Search for the cell housing the specified text and yield its [x, y] center coordinate. 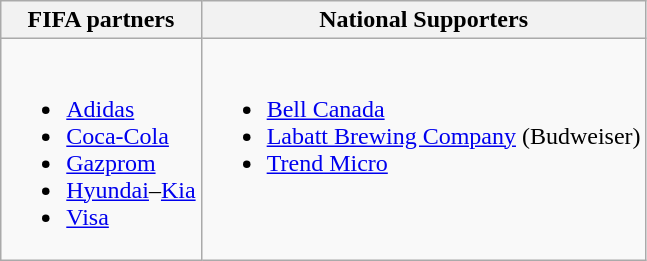
National Supporters [424, 20]
FIFA partners [101, 20]
AdidasCoca-ColaGazpromHyundai–KiaVisa [101, 150]
Bell CanadaLabatt Brewing Company (Budweiser)Trend Micro [424, 150]
